Extract the (X, Y) coordinate from the center of the cell holding the provided text.  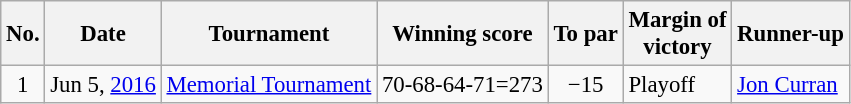
Playoff (678, 85)
1 (23, 85)
Memorial Tournament (268, 85)
Winning score (463, 34)
Tournament (268, 34)
Margin ofvictory (678, 34)
−15 (586, 85)
To par (586, 34)
Date (103, 34)
Jon Curran (790, 85)
Jun 5, 2016 (103, 85)
No. (23, 34)
Runner-up (790, 34)
70-68-64-71=273 (463, 85)
